Capture the cell that displays the provided text and extract its [X, Y] central coordinate. 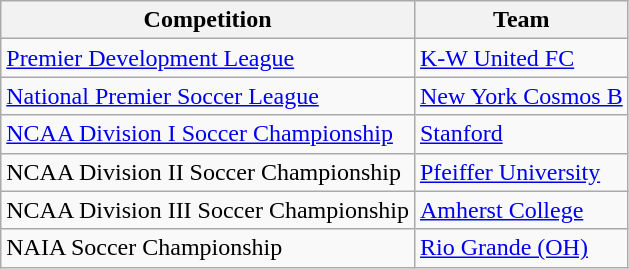
Rio Grande (OH) [521, 248]
NCAA Division I Soccer Championship [208, 134]
NCAA Division III Soccer Championship [208, 210]
Team [521, 20]
NAIA Soccer Championship [208, 248]
New York Cosmos B [521, 96]
Pfeiffer University [521, 172]
K-W United FC [521, 58]
Competition [208, 20]
Stanford [521, 134]
NCAA Division II Soccer Championship [208, 172]
Amherst College [521, 210]
National Premier Soccer League [208, 96]
Premier Development League [208, 58]
